From the cell containing the given text, extract its center point as (X, Y) coordinate. 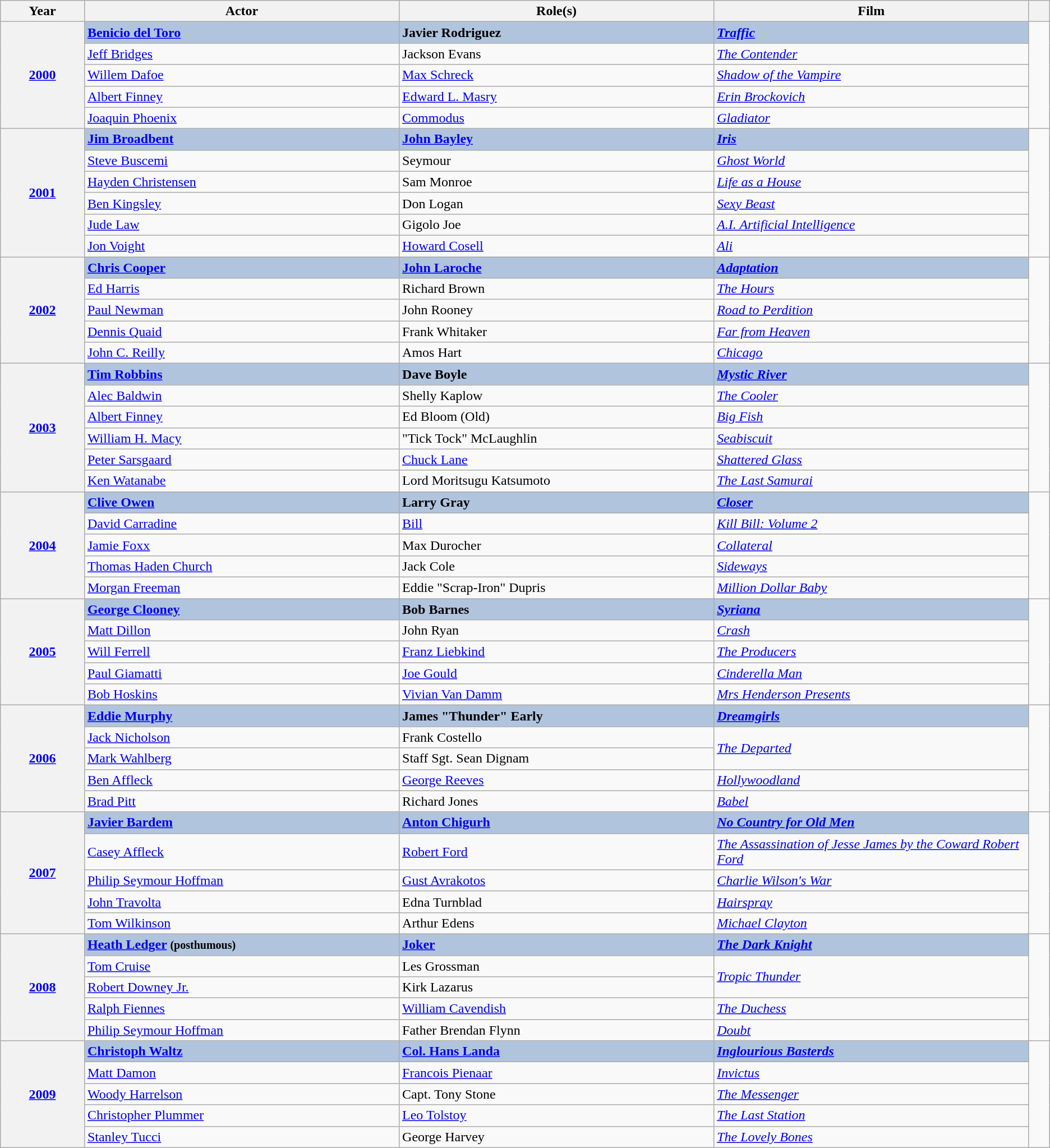
Inglourious Basterds (872, 1051)
William Cavendish (556, 1009)
Staff Sgt. Sean Dignam (556, 759)
Jeff Bridges (241, 54)
Anton Chigurh (556, 823)
Stanley Tucci (241, 1137)
Michael Clayton (872, 923)
Heath Ledger (posthumous) (241, 944)
Actor (241, 11)
2004 (43, 545)
2008 (43, 987)
The Hours (872, 289)
Javier Bardem (241, 823)
Don Logan (556, 203)
Adaptation (872, 268)
Sam Monroe (556, 182)
Kirk Lazarus (556, 988)
Ben Affleck (241, 780)
Jamie Foxx (241, 545)
Life as a House (872, 182)
David Carradine (241, 524)
Film (872, 11)
Dreamgirls (872, 716)
Closer (872, 502)
Ed Bloom (Old) (556, 417)
Hayden Christensen (241, 182)
John Bayley (556, 139)
No Country for Old Men (872, 823)
Ghost World (872, 160)
Leo Tolstoy (556, 1115)
Alec Baldwin (241, 396)
Robert Downey Jr. (241, 988)
Bob Barnes (556, 609)
Crash (872, 631)
Jim Broadbent (241, 139)
Doubt (872, 1030)
The Duchess (872, 1009)
Mark Wahlberg (241, 759)
Matt Dillon (241, 631)
Les Grossman (556, 966)
The Producers (872, 652)
2007 (43, 873)
Thomas Haden Church (241, 566)
Joaquin Phoenix (241, 118)
Max Schreck (556, 75)
George Harvey (556, 1137)
Tropic Thunder (872, 976)
Chuck Lane (556, 460)
Gust Avrakotos (556, 880)
The Lovely Bones (872, 1137)
Jackson Evans (556, 54)
Francois Pienaar (556, 1073)
Morgan Freeman (241, 587)
Tom Cruise (241, 966)
The Assassination of Jesse James by the Coward Robert Ford (872, 852)
Gigolo Joe (556, 224)
Frank Whitaker (556, 332)
Mrs Henderson Presents (872, 695)
A.I. Artificial Intelligence (872, 224)
2002 (43, 310)
Jon Voight (241, 246)
Paul Giamatti (241, 673)
Col. Hans Landa (556, 1051)
Babel (872, 801)
Hollywoodland (872, 780)
Million Dollar Baby (872, 587)
Traffic (872, 33)
Cinderella Man (872, 673)
Commodus (556, 118)
Willem Dafoe (241, 75)
Bill (556, 524)
The Cooler (872, 396)
Woody Harrelson (241, 1094)
Sexy Beast (872, 203)
The Last Samurai (872, 481)
Vivian Van Damm (556, 695)
Capt. Tony Stone (556, 1094)
Chicago (872, 353)
Iris (872, 139)
Ali (872, 246)
Steve Buscemi (241, 160)
Brad Pitt (241, 801)
John Ryan (556, 631)
Lord Moritsugu Katsumoto (556, 481)
Ed Harris (241, 289)
Road to Perdition (872, 310)
Max Durocher (556, 545)
Far from Heaven (872, 332)
2006 (43, 759)
Joe Gould (556, 673)
John Laroche (556, 268)
Seymour (556, 160)
Hairspray (872, 902)
Richard Jones (556, 801)
Edna Turnblad (556, 902)
Shattered Glass (872, 460)
2001 (43, 192)
Amos Hart (556, 353)
2009 (43, 1094)
Tim Robbins (241, 374)
The Departed (872, 748)
"Tick Tock" McLaughlin (556, 438)
John C. Reilly (241, 353)
Dave Boyle (556, 374)
Javier Rodriguez (556, 33)
George Clooney (241, 609)
Collateral (872, 545)
Casey Affleck (241, 852)
Benicio del Toro (241, 33)
James "Thunder" Early (556, 716)
The Contender (872, 54)
Peter Sarsgaard (241, 460)
Shadow of the Vampire (872, 75)
Father Brendan Flynn (556, 1030)
Dennis Quaid (241, 332)
Ken Watanabe (241, 481)
Howard Cosell (556, 246)
Joker (556, 944)
Mystic River (872, 374)
John Travolta (241, 902)
Role(s) (556, 11)
Ben Kingsley (241, 203)
2003 (43, 428)
Edward L. Masry (556, 97)
The Last Station (872, 1115)
Syriana (872, 609)
The Messenger (872, 1094)
Kill Bill: Volume 2 (872, 524)
2000 (43, 75)
Jack Cole (556, 566)
Tom Wilkinson (241, 923)
John Rooney (556, 310)
Gladiator (872, 118)
Year (43, 11)
Shelly Kaplow (556, 396)
Eddie "Scrap-Iron" Dupris (556, 587)
Robert Ford (556, 852)
Chris Cooper (241, 268)
Franz Liebkind (556, 652)
Ralph Fiennes (241, 1009)
Clive Owen (241, 502)
Invictus (872, 1073)
Bob Hoskins (241, 695)
Christopher Plummer (241, 1115)
Christoph Waltz (241, 1051)
Larry Gray (556, 502)
Jude Law (241, 224)
Will Ferrell (241, 652)
Jack Nicholson (241, 737)
2005 (43, 651)
William H. Macy (241, 438)
Frank Costello (556, 737)
Erin Brockovich (872, 97)
George Reeves (556, 780)
Seabiscuit (872, 438)
Arthur Edens (556, 923)
Sideways (872, 566)
Matt Damon (241, 1073)
Charlie Wilson's War (872, 880)
Richard Brown (556, 289)
Paul Newman (241, 310)
Eddie Murphy (241, 716)
Big Fish (872, 417)
The Dark Knight (872, 944)
